For the text-containing cell, return its midpoint in [X, Y] coordinate format. 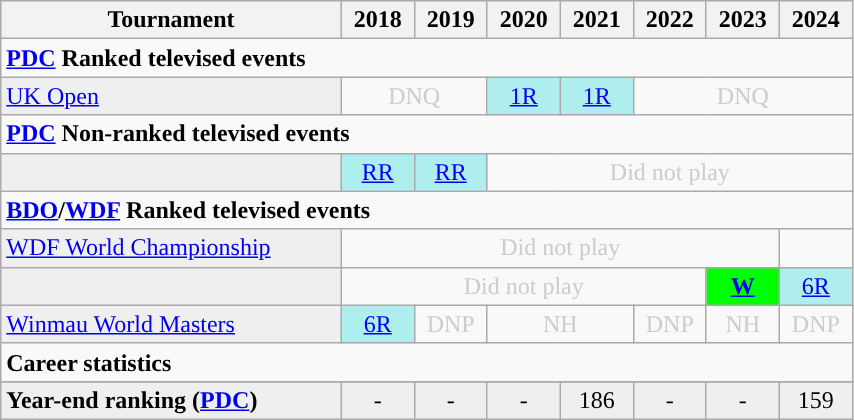
UK Open [171, 96]
BDO/WDF Ranked televised events [427, 210]
2020 [524, 20]
2023 [742, 20]
2019 [450, 20]
Winmau World Masters [171, 324]
186 [596, 400]
W [742, 286]
2018 [378, 20]
2024 [816, 20]
Career statistics [427, 362]
PDC Ranked televised events [427, 58]
PDC Non-ranked televised events [427, 134]
2022 [670, 20]
2021 [596, 20]
WDF World Championship [171, 248]
Tournament [171, 20]
Year-end ranking (PDC) [171, 400]
159 [816, 400]
